From the cell containing the given text, extract its center point as (x, y) coordinate. 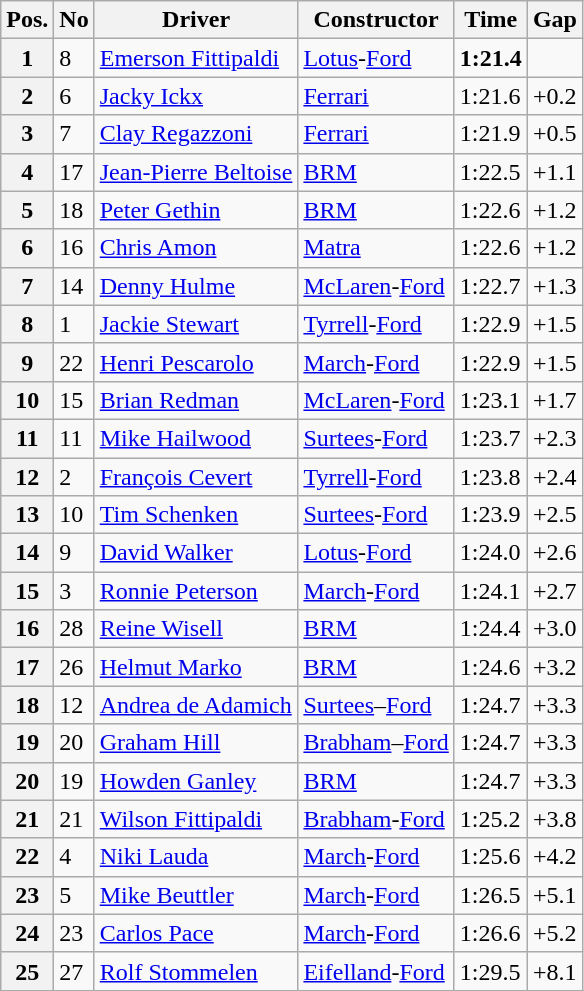
+5.2 (554, 933)
Niki Lauda (196, 857)
Pos. (28, 20)
Constructor (376, 20)
Chris Amon (196, 248)
+3.8 (554, 819)
Brian Redman (196, 400)
Andrea de Adamich (196, 705)
No (74, 20)
Matra (376, 248)
+1.7 (554, 400)
Surtees–Ford (376, 705)
1:24.4 (490, 629)
+5.1 (554, 895)
Jacky Ickx (196, 96)
Wilson Fittipaldi (196, 819)
+2.4 (554, 477)
Eifelland-Ford (376, 971)
Rolf Stommelen (196, 971)
1:25.6 (490, 857)
1:21.9 (490, 134)
Graham Hill (196, 743)
28 (74, 629)
+3.0 (554, 629)
Henri Pescarolo (196, 362)
27 (74, 971)
Jackie Stewart (196, 324)
+2.3 (554, 438)
1:24.6 (490, 667)
Mike Hailwood (196, 438)
Howden Ganley (196, 781)
1:22.7 (490, 286)
Tim Schenken (196, 515)
Ronnie Peterson (196, 591)
1:21.4 (490, 58)
Emerson Fittipaldi (196, 58)
+0.5 (554, 134)
+1.3 (554, 286)
+2.6 (554, 553)
1:23.8 (490, 477)
Denny Hulme (196, 286)
1:24.0 (490, 553)
Brabham–Ford (376, 743)
1:24.1 (490, 591)
Helmut Marko (196, 667)
Reine Wisell (196, 629)
24 (28, 933)
Gap (554, 20)
+8.1 (554, 971)
Carlos Pace (196, 933)
1:26.6 (490, 933)
1:25.2 (490, 819)
Mike Beuttler (196, 895)
+1.1 (554, 172)
1:23.9 (490, 515)
1:26.5 (490, 895)
Brabham-Ford (376, 819)
+0.2 (554, 96)
David Walker (196, 553)
1:23.7 (490, 438)
26 (74, 667)
1:22.5 (490, 172)
+2.5 (554, 515)
Driver (196, 20)
+2.7 (554, 591)
+4.2 (554, 857)
1:21.6 (490, 96)
13 (28, 515)
Clay Regazzoni (196, 134)
1:23.1 (490, 400)
Jean-Pierre Beltoise (196, 172)
Peter Gethin (196, 210)
François Cevert (196, 477)
1:29.5 (490, 971)
25 (28, 971)
Time (490, 20)
+3.2 (554, 667)
